For the text-containing cell, return its midpoint in (X, Y) coordinate format. 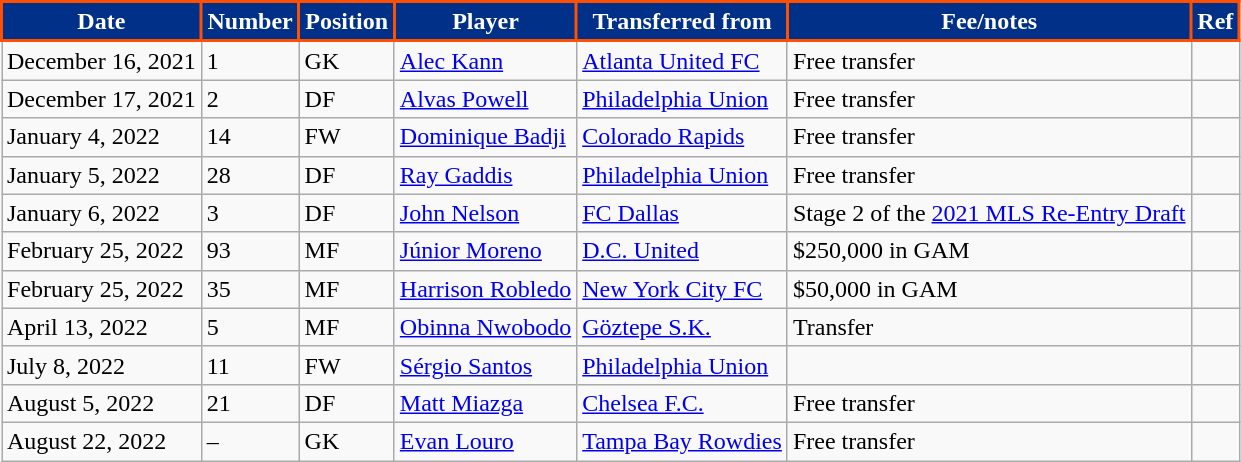
Player (485, 22)
December 16, 2021 (102, 60)
Obinna Nwobodo (485, 327)
Position (346, 22)
Sérgio Santos (485, 365)
April 13, 2022 (102, 327)
93 (250, 251)
Alec Kann (485, 60)
New York City FC (682, 289)
35 (250, 289)
21 (250, 403)
Dominique Badji (485, 137)
August 22, 2022 (102, 441)
August 5, 2022 (102, 403)
Ref (1216, 22)
11 (250, 365)
2 (250, 99)
Colorado Rapids (682, 137)
January 6, 2022 (102, 213)
Harrison Robledo (485, 289)
D.C. United (682, 251)
1 (250, 60)
14 (250, 137)
July 8, 2022 (102, 365)
Date (102, 22)
$50,000 in GAM (989, 289)
Transferred from (682, 22)
January 4, 2022 (102, 137)
Chelsea F.C. (682, 403)
Number (250, 22)
3 (250, 213)
– (250, 441)
Matt Miazga (485, 403)
Ray Gaddis (485, 175)
Göztepe S.K. (682, 327)
December 17, 2021 (102, 99)
John Nelson (485, 213)
Evan Louro (485, 441)
$250,000 in GAM (989, 251)
FC Dallas (682, 213)
Atlanta United FC (682, 60)
28 (250, 175)
Transfer (989, 327)
Júnior Moreno (485, 251)
Stage 2 of the 2021 MLS Re-Entry Draft (989, 213)
Alvas Powell (485, 99)
January 5, 2022 (102, 175)
Fee/notes (989, 22)
5 (250, 327)
Tampa Bay Rowdies (682, 441)
